Detect which cell encompasses the target text, then output its [x, y] center coordinate. 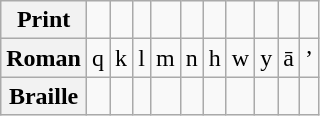
’ [308, 58]
Braille [44, 96]
w [240, 58]
h [214, 58]
y [266, 58]
Print [44, 20]
q [98, 58]
n [192, 58]
Roman [44, 58]
k [122, 58]
l [142, 58]
m [165, 58]
ā [289, 58]
